Locate the cell with the specified text and output its (X, Y) center coordinate. 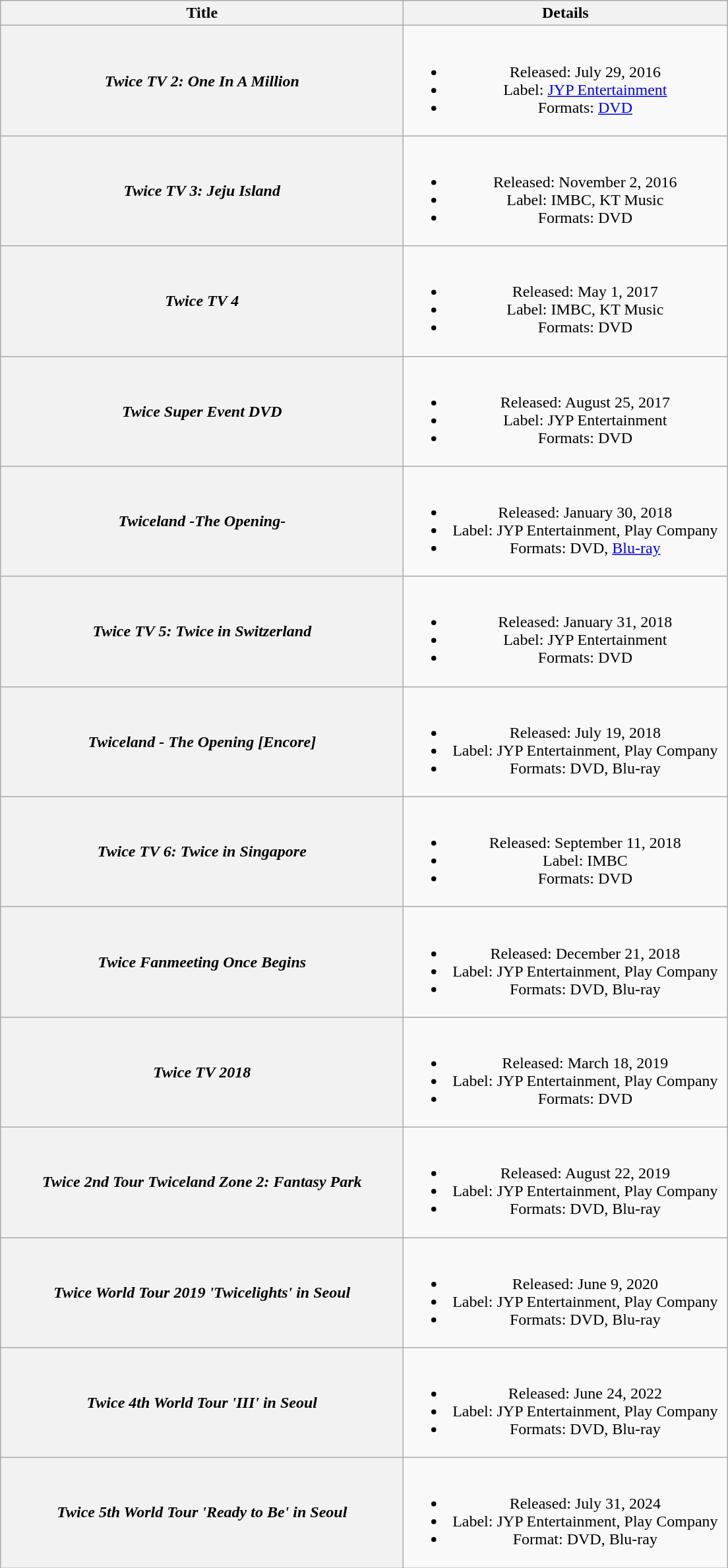
Released: July 19, 2018Label: JYP Entertainment, Play CompanyFormats: DVD, Blu-ray (566, 741)
Released: July 31, 2024Label: JYP Entertainment, Play CompanyFormat: DVD, Blu-ray (566, 1513)
Twiceland -The Opening- (202, 521)
Twice TV 6: Twice in Singapore (202, 852)
Twice 4th World Tour 'III' in Seoul (202, 1403)
Released: December 21, 2018Label: JYP Entertainment, Play CompanyFormats: DVD, Blu-ray (566, 961)
Twiceland - The Opening [Encore] (202, 741)
Released: June 9, 2020Label: JYP Entertainment, Play CompanyFormats: DVD, Blu-ray (566, 1292)
Twice TV 2018 (202, 1072)
Released: January 31, 2018Label: JYP EntertainmentFormats: DVD (566, 632)
Twice TV 4 (202, 301)
Details (566, 13)
Twice Fanmeeting Once Begins (202, 961)
Twice TV 2: One In A Million (202, 80)
Released: May 1, 2017Label: IMBC, KT MusicFormats: DVD (566, 301)
Released: June 24, 2022Label: JYP Entertainment, Play CompanyFormats: DVD, Blu-ray (566, 1403)
Title (202, 13)
Twice Super Event DVD (202, 411)
Twice TV 3: Jeju Island (202, 191)
Released: August 25, 2017Label: JYP EntertainmentFormats: DVD (566, 411)
Twice World Tour 2019 'Twicelights' in Seoul (202, 1292)
Released: July 29, 2016Label: JYP EntertainmentFormats: DVD (566, 80)
Twice 2nd Tour Twiceland Zone 2: Fantasy Park (202, 1182)
Released: November 2, 2016Label: IMBC, KT MusicFormats: DVD (566, 191)
Twice TV 5: Twice in Switzerland (202, 632)
Released: September 11, 2018Label: IMBCFormats: DVD (566, 852)
Released: August 22, 2019Label: JYP Entertainment, Play CompanyFormats: DVD, Blu-ray (566, 1182)
Released: March 18, 2019Label: JYP Entertainment, Play CompanyFormats: DVD (566, 1072)
Twice 5th World Tour 'Ready to Be' in Seoul (202, 1513)
Released: January 30, 2018Label: JYP Entertainment, Play CompanyFormats: DVD, Blu-ray (566, 521)
